From the cell containing the given text, extract its center point as (X, Y) coordinate. 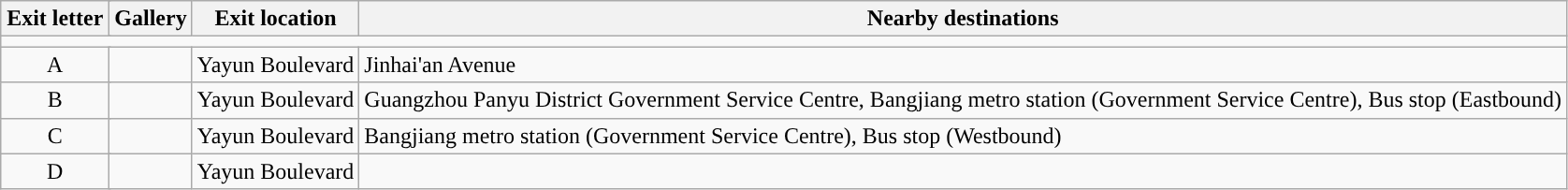
C (55, 136)
A (55, 65)
Guangzhou Panyu District Government Service Centre, Bangjiang metro station (Government Service Centre), Bus stop (Eastbound) (964, 100)
Bangjiang metro station (Government Service Centre), Bus stop (Westbound) (964, 136)
Exit letter (55, 19)
Nearby destinations (964, 19)
Gallery (151, 19)
Jinhai'an Avenue (964, 65)
B (55, 100)
Exit location (275, 19)
D (55, 171)
